Detect which cell encompasses the target text, then output its (x, y) center coordinate. 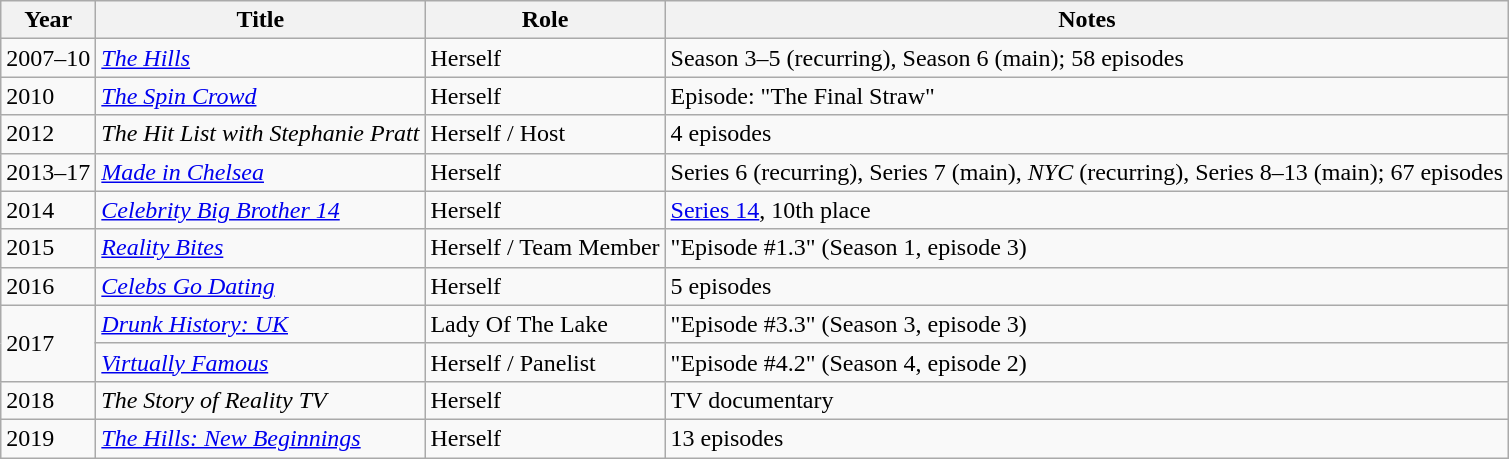
2016 (48, 286)
Herself / Host (545, 134)
Drunk History: UK (260, 324)
Made in Chelsea (260, 172)
The Hills (260, 58)
Herself / Team Member (545, 248)
Role (545, 20)
2014 (48, 210)
Lady Of The Lake (545, 324)
Episode: "The Final Straw" (1087, 96)
"Episode #3.3" (Season 3, episode 3) (1087, 324)
2012 (48, 134)
Series 14, 10th place (1087, 210)
The Spin Crowd (260, 96)
2007–10 (48, 58)
Year (48, 20)
2019 (48, 438)
2013–17 (48, 172)
"Episode #4.2" (Season 4, episode 2) (1087, 362)
4 episodes (1087, 134)
2018 (48, 400)
2010 (48, 96)
Series 6 (recurring), Series 7 (main), NYC (recurring), Series 8–13 (main); 67 episodes (1087, 172)
"Episode #1.3" (Season 1, episode 3) (1087, 248)
The Hills: New Beginnings (260, 438)
Notes (1087, 20)
The Story of Reality TV (260, 400)
Title (260, 20)
TV documentary (1087, 400)
Celebrity Big Brother 14 (260, 210)
13 episodes (1087, 438)
Virtually Famous (260, 362)
2017 (48, 343)
2015 (48, 248)
Season 3–5 (recurring), Season 6 (main); 58 episodes (1087, 58)
5 episodes (1087, 286)
The Hit List with Stephanie Pratt (260, 134)
Reality Bites (260, 248)
Herself / Panelist (545, 362)
Celebs Go Dating (260, 286)
